Provide the (X, Y) coordinate of the cell's center where the given text is located.  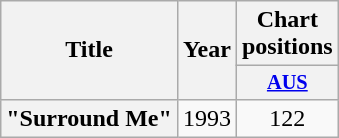
1993 (206, 118)
Title (90, 50)
122 (287, 118)
AUS (287, 83)
"Surround Me" (90, 118)
Chart positions (287, 34)
Year (206, 50)
